Detect which cell encompasses the target text, then output its [x, y] center coordinate. 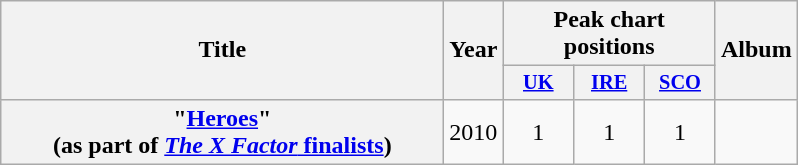
2010 [474, 132]
Album [756, 50]
IRE [610, 83]
Peak chart positions [610, 34]
SCO [680, 83]
Title [222, 50]
Year [474, 50]
"Heroes"(as part of The X Factor finalists) [222, 132]
UK [538, 83]
